Capture the cell that displays the provided text and extract its [X, Y] central coordinate. 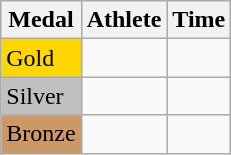
Silver [41, 96]
Medal [41, 20]
Gold [41, 58]
Time [199, 20]
Athlete [124, 20]
Bronze [41, 134]
